For the text-containing cell, return its midpoint in (X, Y) coordinate format. 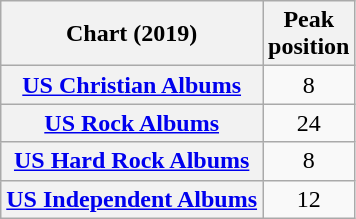
Chart (2019) (132, 34)
US Christian Albums (132, 85)
12 (309, 199)
US Independent Albums (132, 199)
US Rock Albums (132, 123)
24 (309, 123)
Peak position (309, 34)
US Hard Rock Albums (132, 161)
